Determine the [X, Y] coordinate at the center of the cell enclosing the given text.  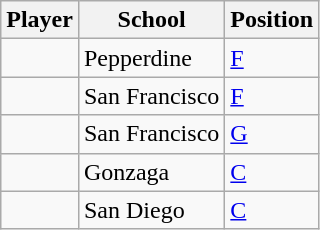
Gonzaga [151, 172]
School [151, 20]
San Diego [151, 210]
G [272, 134]
Player [40, 20]
Pepperdine [151, 58]
Position [272, 20]
